Pinpoint the cell where the given text exists, returning its (x, y) midpoint coordinate. 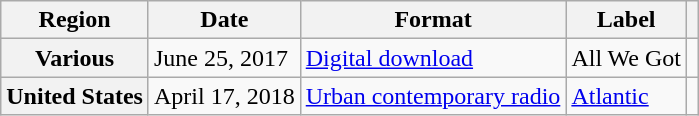
Various (75, 58)
April 17, 2018 (224, 96)
June 25, 2017 (224, 58)
Region (75, 20)
United States (75, 96)
Atlantic (626, 96)
Format (433, 20)
Date (224, 20)
Label (626, 20)
Urban contemporary radio (433, 96)
Digital download (433, 58)
All We Got (626, 58)
